For the text-containing cell, return its midpoint in [x, y] coordinate format. 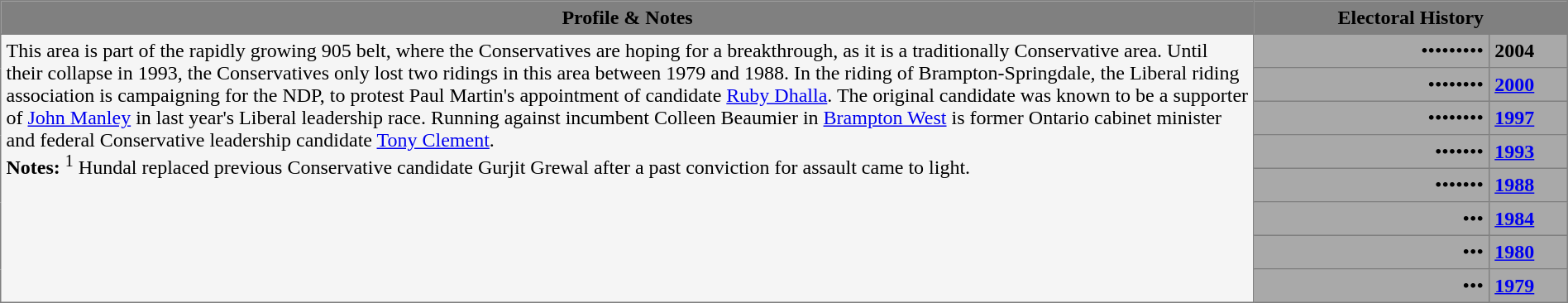
1979 [1528, 286]
Profile & Notes [628, 17]
1984 [1528, 219]
Electoral History [1411, 17]
2004 [1528, 50]
••••••••• [1371, 50]
1980 [1528, 252]
1988 [1528, 185]
1997 [1528, 118]
2000 [1528, 84]
1993 [1528, 151]
